Determine the [X, Y] coordinate at the center of the cell enclosing the given text.  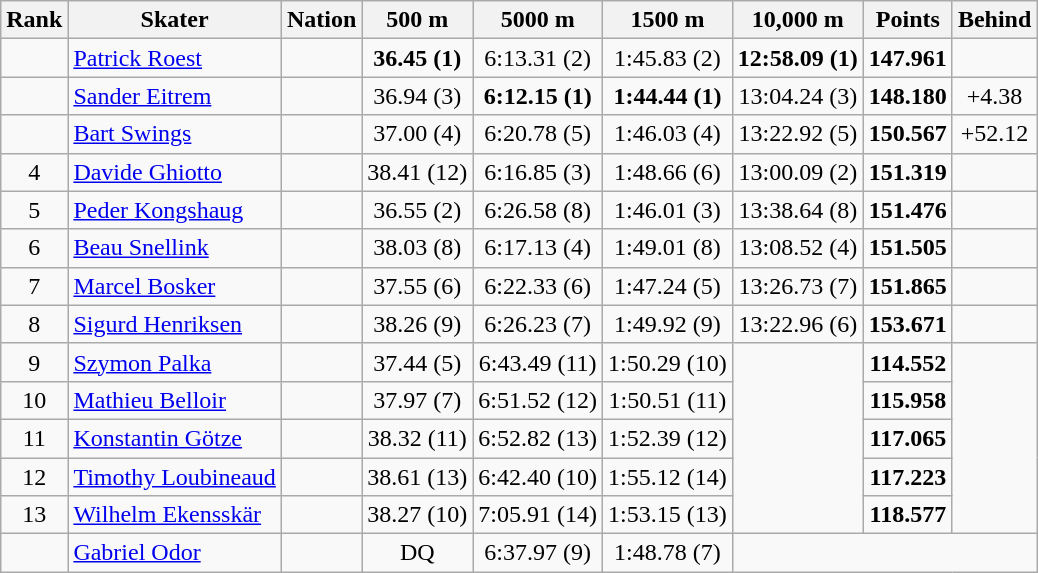
Wilhelm Ekensskär [175, 515]
1:48.66 (6) [668, 172]
1500 m [668, 20]
118.577 [908, 515]
DQ [418, 553]
6:13.31 (2) [538, 58]
38.32 (11) [418, 438]
8 [34, 324]
6:37.97 (9) [538, 553]
1:49.01 (8) [668, 248]
Timothy Loubineaud [175, 477]
36.55 (2) [418, 210]
Szymon Palka [175, 362]
500 m [418, 20]
38.03 (8) [418, 248]
13:22.92 (5) [798, 134]
38.26 (9) [418, 324]
5 [34, 210]
36.94 (3) [418, 96]
1:49.92 (9) [668, 324]
12:58.09 (1) [798, 58]
6 [34, 248]
13:00.09 (2) [798, 172]
+4.38 [994, 96]
1:48.78 (7) [668, 553]
38.61 (13) [418, 477]
Skater [175, 20]
6:17.13 (4) [538, 248]
38.41 (12) [418, 172]
Konstantin Götze [175, 438]
9 [34, 362]
150.567 [908, 134]
6:22.33 (6) [538, 286]
Rank [34, 20]
6:16.85 (3) [538, 172]
147.961 [908, 58]
37.44 (5) [418, 362]
1:47.24 (5) [668, 286]
114.552 [908, 362]
Gabriel Odor [175, 553]
1:53.15 (13) [668, 515]
6:43.49 (11) [538, 362]
Davide Ghiotto [175, 172]
1:44.44 (1) [668, 96]
1:50.51 (11) [668, 400]
6:20.78 (5) [538, 134]
Behind [994, 20]
115.958 [908, 400]
6:42.40 (10) [538, 477]
7 [34, 286]
10,000 m [798, 20]
Points [908, 20]
117.065 [908, 438]
6:52.82 (13) [538, 438]
13 [34, 515]
38.27 (10) [418, 515]
+52.12 [994, 134]
1:46.03 (4) [668, 134]
13:38.64 (8) [798, 210]
Patrick Roest [175, 58]
Peder Kongshaug [175, 210]
6:51.52 (12) [538, 400]
Sigurd Henriksen [175, 324]
10 [34, 400]
13:22.96 (6) [798, 324]
151.319 [908, 172]
37.00 (4) [418, 134]
11 [34, 438]
1:45.83 (2) [668, 58]
151.476 [908, 210]
Nation [321, 20]
1:52.39 (12) [668, 438]
153.671 [908, 324]
Marcel Bosker [175, 286]
37.55 (6) [418, 286]
Sander Eitrem [175, 96]
1:55.12 (14) [668, 477]
36.45 (1) [418, 58]
148.180 [908, 96]
7:05.91 (14) [538, 515]
12 [34, 477]
1:46.01 (3) [668, 210]
13:04.24 (3) [798, 96]
5000 m [538, 20]
13:26.73 (7) [798, 286]
1:50.29 (10) [668, 362]
6:26.58 (8) [538, 210]
Mathieu Belloir [175, 400]
37.97 (7) [418, 400]
117.223 [908, 477]
4 [34, 172]
Bart Swings [175, 134]
6:12.15 (1) [538, 96]
Beau Snellink [175, 248]
6:26.23 (7) [538, 324]
151.865 [908, 286]
13:08.52 (4) [798, 248]
151.505 [908, 248]
